Scan for the cell matching the given text and deliver its (x, y) coordinate at center. 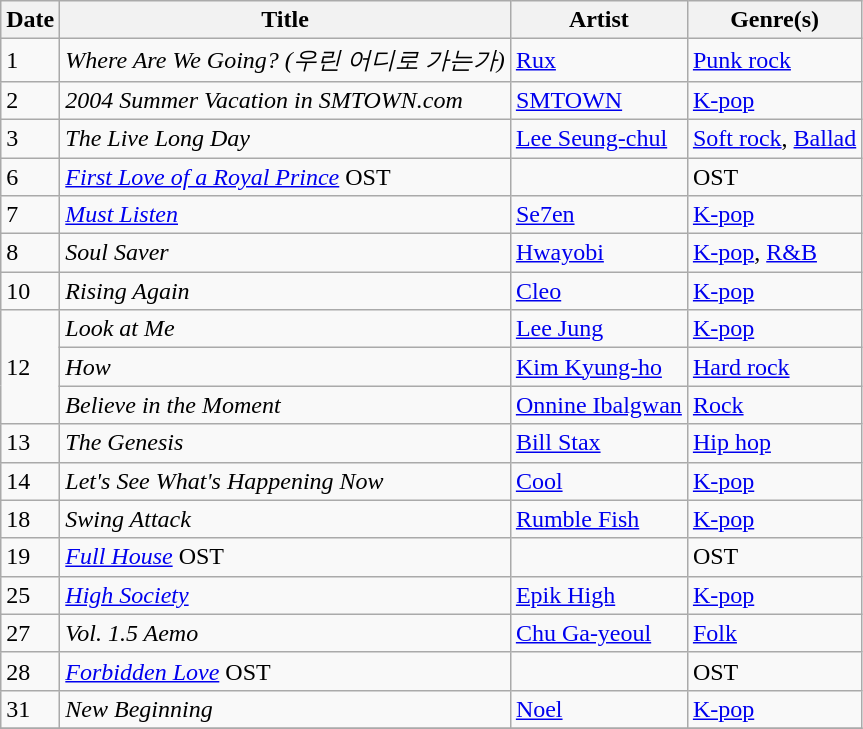
The Genesis (286, 443)
Must Listen (286, 215)
Chu Ga-yeoul (598, 633)
Se7en (598, 215)
First Love of a Royal Prince OST (286, 177)
Genre(s) (774, 20)
14 (30, 481)
1 (30, 60)
8 (30, 253)
Hard rock (774, 367)
Let's See What's Happening Now (286, 481)
3 (30, 138)
Look at Me (286, 329)
Kim Kyung-ho (598, 367)
Where Are We Going? (우린 어디로 가는가) (286, 60)
2 (30, 100)
New Beginning (286, 709)
10 (30, 291)
Noel (598, 709)
Cleo (598, 291)
18 (30, 519)
How (286, 367)
Swing Attack (286, 519)
Lee Jung (598, 329)
Artist (598, 20)
25 (30, 595)
Forbidden Love OST (286, 671)
Epik High (598, 595)
Hwayobi (598, 253)
13 (30, 443)
Punk rock (774, 60)
Vol. 1.5 Aemo (286, 633)
K-pop, R&B (774, 253)
Full House OST (286, 557)
High Society (286, 595)
Rux (598, 60)
31 (30, 709)
Rock (774, 405)
Date (30, 20)
Believe in the Moment (286, 405)
Lee Seung-chul (598, 138)
Rising Again (286, 291)
Hip hop (774, 443)
Soul Saver (286, 253)
2004 Summer Vacation in SMTOWN.com (286, 100)
7 (30, 215)
27 (30, 633)
The Live Long Day (286, 138)
Rumble Fish (598, 519)
SMTOWN (598, 100)
Soft rock, Ballad (774, 138)
19 (30, 557)
Title (286, 20)
Onnine Ibalgwan (598, 405)
Folk (774, 633)
28 (30, 671)
Cool (598, 481)
12 (30, 367)
6 (30, 177)
Bill Stax (598, 443)
